Capture the cell that displays the provided text and extract its [X, Y] central coordinate. 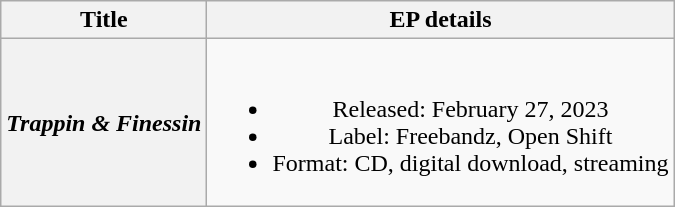
Released: February 27, 2023Label: Freebandz, Open ShiftFormat: CD, digital download, streaming [440, 122]
EP details [440, 20]
Trappin & Finessin [104, 122]
Title [104, 20]
